Provide the [x, y] coordinate of the cell's center where the given text is located.  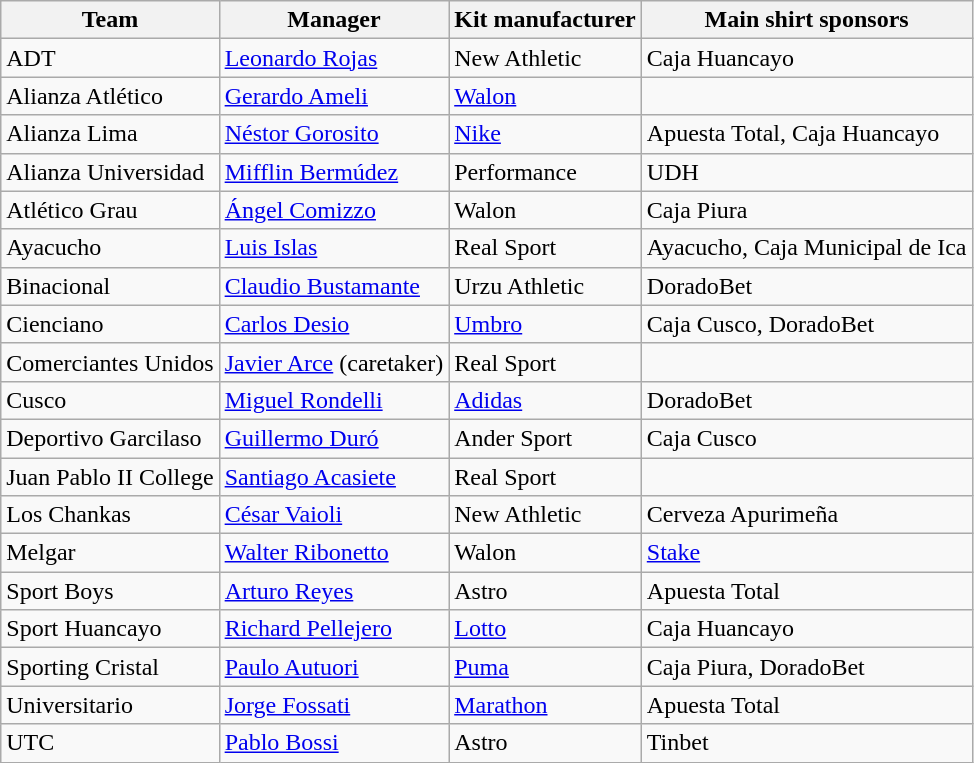
Tinbet [806, 743]
Cienciano [110, 324]
Richard Pellejero [334, 629]
Sporting Cristal [110, 667]
Javier Arce (caretaker) [334, 362]
Guillermo Duró [334, 438]
Performance [546, 172]
Alianza Universidad [110, 172]
Puma [546, 667]
Néstor Gorosito [334, 134]
Alianza Atlético [110, 96]
Caja Piura [806, 210]
Adidas [546, 400]
Mifflin Bermúdez [334, 172]
Nike [546, 134]
Paulo Autuori [334, 667]
Caja Piura, DoradoBet [806, 667]
Ayacucho, Caja Municipal de Ica [806, 248]
Cusco [110, 400]
Juan Pablo II College [110, 477]
Luis Islas [334, 248]
Leonardo Rojas [334, 58]
Stake [806, 553]
Sport Huancayo [110, 629]
UDH [806, 172]
Ángel Comizzo [334, 210]
Team [110, 20]
Main shirt sponsors [806, 20]
Ander Sport [546, 438]
Binacional [110, 286]
César Vaioli [334, 515]
Caja Cusco, DoradoBet [806, 324]
Manager [334, 20]
Pablo Bossi [334, 743]
Jorge Fossati [334, 705]
Urzu Athletic [546, 286]
Marathon [546, 705]
Melgar [110, 553]
Miguel Rondelli [334, 400]
Comerciantes Unidos [110, 362]
UTC [110, 743]
Arturo Reyes [334, 591]
Carlos Desio [334, 324]
Sport Boys [110, 591]
Atlético Grau [110, 210]
Walter Ribonetto [334, 553]
Alianza Lima [110, 134]
Universitario [110, 705]
Umbro [546, 324]
Cerveza Apurimeña [806, 515]
Claudio Bustamante [334, 286]
ADT [110, 58]
Caja Cusco [806, 438]
Lotto [546, 629]
Gerardo Ameli [334, 96]
Santiago Acasiete [334, 477]
Ayacucho [110, 248]
Deportivo Garcilaso [110, 438]
Apuesta Total, Caja Huancayo [806, 134]
Los Chankas [110, 515]
Kit manufacturer [546, 20]
